Return the [X, Y] coordinate for the center point of the cell that contains the specified text.  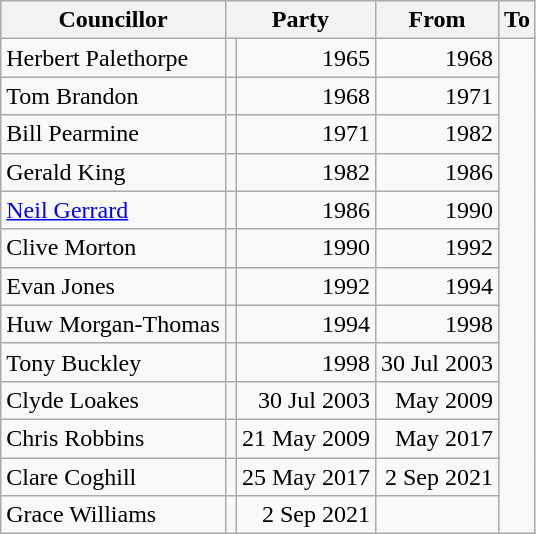
Chris Robbins [114, 438]
May 2009 [436, 400]
Party [300, 20]
Clive Morton [114, 248]
Bill Pearmine [114, 134]
25 May 2017 [306, 477]
1965 [306, 58]
Councillor [114, 20]
From [436, 20]
Tony Buckley [114, 362]
Evan Jones [114, 286]
May 2017 [436, 438]
Clare Coghill [114, 477]
Huw Morgan-Thomas [114, 324]
Gerald King [114, 172]
Grace Williams [114, 515]
Neil Gerrard [114, 210]
Clyde Loakes [114, 400]
Herbert Palethorpe [114, 58]
21 May 2009 [306, 438]
Tom Brandon [114, 96]
To [518, 20]
